Provide the [x, y] coordinate of the cell's center where the given text is located.  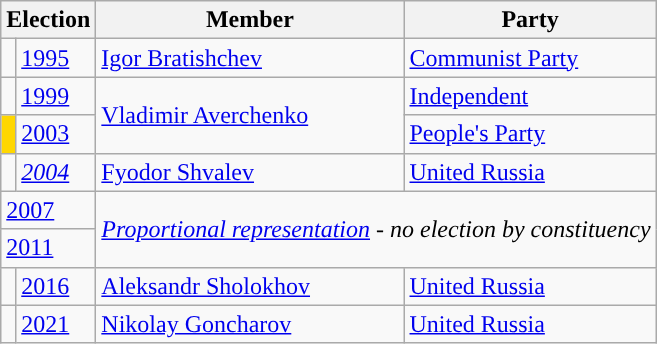
2016 [56, 286]
2007 [48, 210]
Igor Bratishchev [250, 58]
2021 [56, 324]
Member [250, 20]
1999 [56, 96]
Communist Party [530, 58]
Fyodor Shvalev [250, 172]
People's Party [530, 134]
2011 [48, 248]
Election [48, 20]
Independent [530, 96]
Aleksandr Sholokhov [250, 286]
Nikolay Goncharov [250, 324]
2004 [56, 172]
Vladimir Averchenko [250, 115]
Party [530, 20]
Proportional representation - no election by constituency [376, 229]
2003 [56, 134]
1995 [56, 58]
